Capture the cell that displays the provided text and extract its (X, Y) central coordinate. 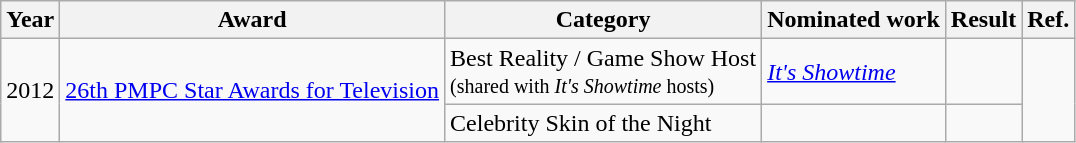
Category (604, 20)
It's Showtime (854, 72)
Result (983, 20)
Ref. (1048, 20)
Year (30, 20)
Nominated work (854, 20)
26th PMPC Star Awards for Television (252, 90)
Celebrity Skin of the Night (604, 123)
2012 (30, 90)
Best Reality / Game Show Host (shared with It's Showtime hosts) (604, 72)
Award (252, 20)
